Detect which cell encompasses the target text, then output its [x, y] center coordinate. 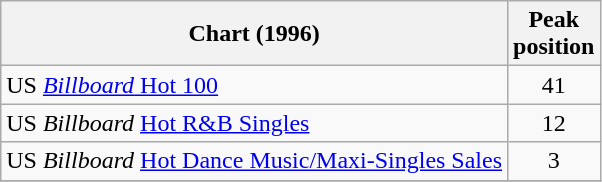
Peakposition [554, 34]
12 [554, 123]
Chart (1996) [254, 34]
US Billboard Hot Dance Music/Maxi-Singles Sales [254, 161]
3 [554, 161]
41 [554, 85]
US Billboard Hot 100 [254, 85]
US Billboard Hot R&B Singles [254, 123]
